Locate the cell with the specified text and output its [X, Y] center coordinate. 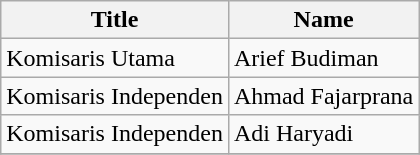
Adi Haryadi [323, 134]
Title [115, 20]
Name [323, 20]
Ahmad Fajarprana [323, 96]
Arief Budiman [323, 58]
Komisaris Utama [115, 58]
